Scan for the cell matching the given text and deliver its (x, y) coordinate at center. 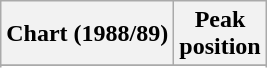
Chart (1988/89) (88, 34)
Peakposition (220, 34)
